Scan for the cell matching the given text and deliver its [x, y] coordinate at center. 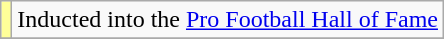
Inducted into the Pro Football Hall of Fame [228, 20]
